Determine the [X, Y] coordinate at the center of the cell enclosing the given text.  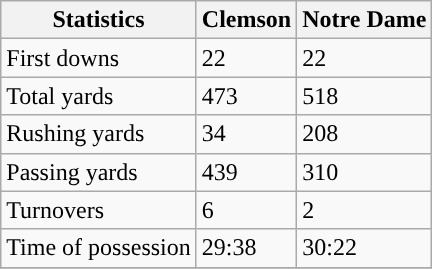
439 [246, 172]
29:38 [246, 248]
Turnovers [99, 210]
Rushing yards [99, 134]
30:22 [364, 248]
34 [246, 134]
208 [364, 134]
Statistics [99, 20]
518 [364, 96]
Notre Dame [364, 20]
2 [364, 210]
First downs [99, 58]
Passing yards [99, 172]
Total yards [99, 96]
310 [364, 172]
473 [246, 96]
Clemson [246, 20]
Time of possession [99, 248]
6 [246, 210]
